Return (x, y) of the center of cell containing provided text 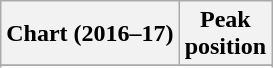
Peakposition (225, 34)
Chart (2016–17) (90, 34)
